Determine the [x, y] coordinate at the center of the cell enclosing the given text.  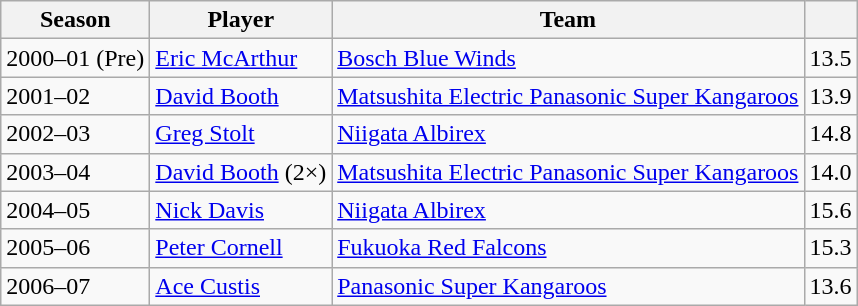
Bosch Blue Winds [568, 58]
15.3 [830, 248]
David Booth [241, 96]
2001–02 [76, 96]
2006–07 [76, 286]
13.5 [830, 58]
Peter Cornell [241, 248]
Season [76, 20]
2000–01 (Pre) [76, 58]
Greg Stolt [241, 134]
Panasonic Super Kangaroos [568, 286]
2002–03 [76, 134]
14.0 [830, 172]
Nick Davis [241, 210]
2005–06 [76, 248]
Fukuoka Red Falcons [568, 248]
2004–05 [76, 210]
14.8 [830, 134]
2003–04 [76, 172]
13.9 [830, 96]
15.6 [830, 210]
Ace Custis [241, 286]
David Booth (2×) [241, 172]
Player [241, 20]
Team [568, 20]
Eric McArthur [241, 58]
13.6 [830, 286]
